Pinpoint the cell where the given text exists, returning its (X, Y) midpoint coordinate. 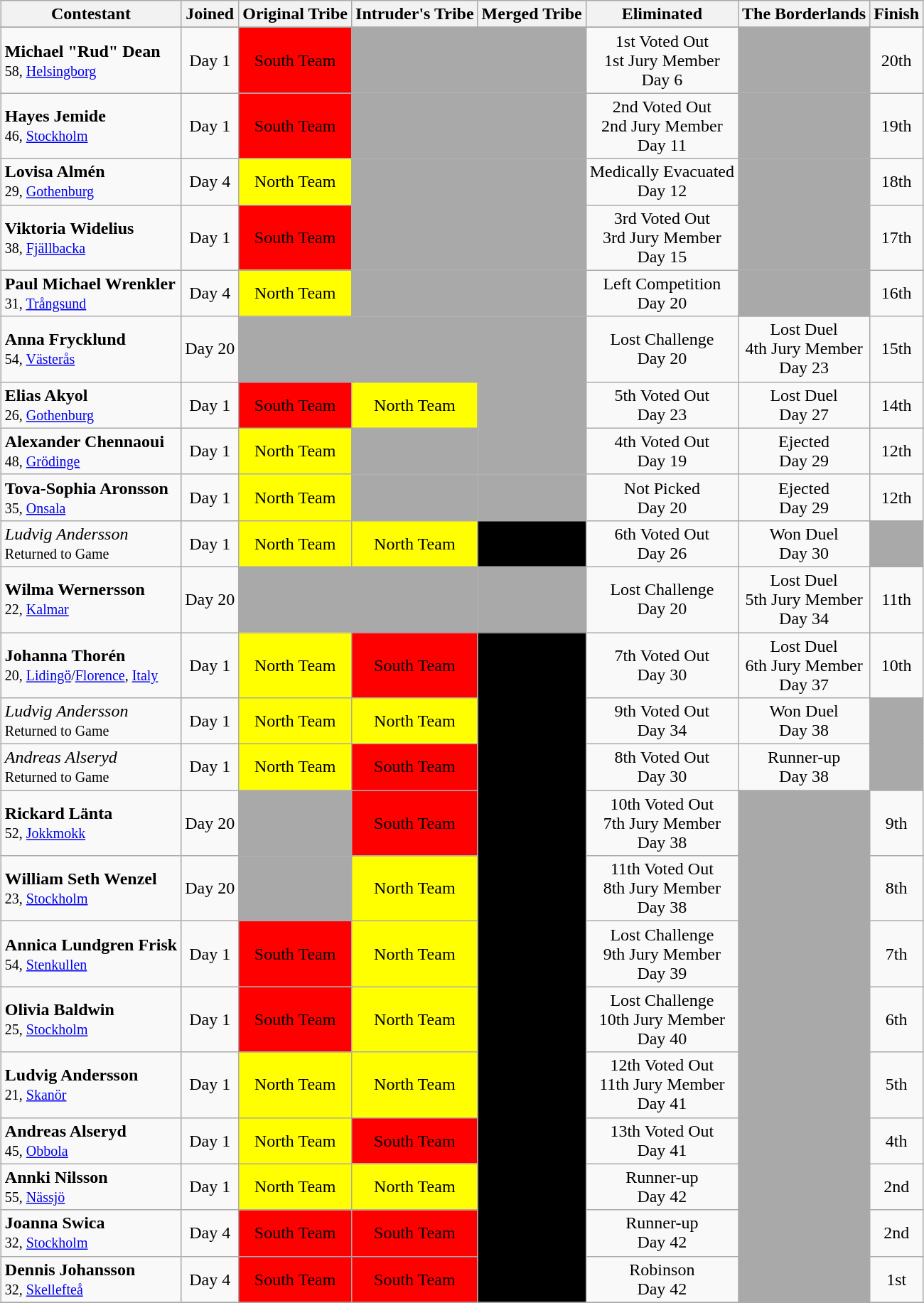
12th Voted Out11th Jury MemberDay 41 (662, 1085)
Not PickedDay 20 (662, 498)
Eliminated (662, 14)
2nd Voted Out2nd Jury MemberDay 11 (662, 126)
7th (897, 954)
13th Voted OutDay 41 (662, 1140)
15th (897, 349)
8th Voted OutDay 30 (662, 768)
Joined (210, 14)
20th (897, 60)
18th (897, 182)
Rickard Länta52, Jokkmokk (91, 823)
Olivia Baldwin25, Stockholm (91, 1019)
9th (897, 823)
Viktoria Widelius38, Fjällbacka (91, 237)
Left CompetitionDay 20 (662, 293)
Alexander Chennaoui48, Grödinge (91, 451)
Contestant (91, 14)
10th Voted Out7th Jury MemberDay 38 (662, 823)
Andreas AlserydReturned to Game (91, 768)
11th Voted Out8th Jury MemberDay 38 (662, 889)
1st (897, 1280)
Johanna Thorén20, Lidingö/Florence, Italy (91, 665)
Lost Challenge Day 20 (662, 599)
14th (897, 405)
5th Voted OutDay 23 (662, 405)
Won DuelDay 38 (805, 721)
5th (897, 1085)
Wilma Wernersson22, Kalmar (91, 599)
16th (897, 293)
Finish (897, 14)
17th (897, 237)
Lovisa Almén29, Gothenburg (91, 182)
Michael "Rud" Dean58, Helsingborg (91, 60)
4th Voted OutDay 19 (662, 451)
Annica Lundgren Frisk54, Stenkullen (91, 954)
Ludvig Andersson21, Skanör (91, 1085)
Lost Duel6th Jury MemberDay 37 (805, 665)
Runner-upDay 38 (805, 768)
7th Voted OutDay 30 (662, 665)
6th Voted OutDay 26 (662, 543)
Annki Nilsson55, Nässjö (91, 1187)
Hayes Jemide46, Stockholm (91, 126)
Lost ChallengeDay 20 (662, 349)
Lost Challenge9th Jury MemberDay 39 (662, 954)
11th (897, 599)
Paul Michael Wrenkler31, Trångsund (91, 293)
19th (897, 126)
1st Voted Out1st Jury MemberDay 6 (662, 60)
Dennis Johansson32, Skellefteå (91, 1280)
Lost Duel5th Jury MemberDay 34 (805, 599)
10th (897, 665)
Merged Tribe (532, 14)
Lost Challenge10th Jury MemberDay 40 (662, 1019)
4th (897, 1140)
6th (897, 1019)
Tova-Sophia Aronsson35, Onsala (91, 498)
Elias Akyol26, Gothenburg (91, 405)
Andreas Alseryd45, Obbola (91, 1140)
Joanna Swica32, Stockholm (91, 1233)
8th (897, 889)
Original Tribe (296, 14)
William Seth Wenzel23, Stockholm (91, 889)
Won DuelDay 30 (805, 543)
Anna Frycklund54, Västerås (91, 349)
3rd Voted Out3rd Jury MemberDay 15 (662, 237)
RobinsonDay 42 (662, 1280)
Medically EvacuatedDay 12 (662, 182)
Intruder's Tribe (415, 14)
Lost Duel4th Jury MemberDay 23 (805, 349)
Lost DuelDay 27 (805, 405)
9th Voted OutDay 34 (662, 721)
The Borderlands (805, 14)
